Capture the cell that displays the provided text and extract its [X, Y] central coordinate. 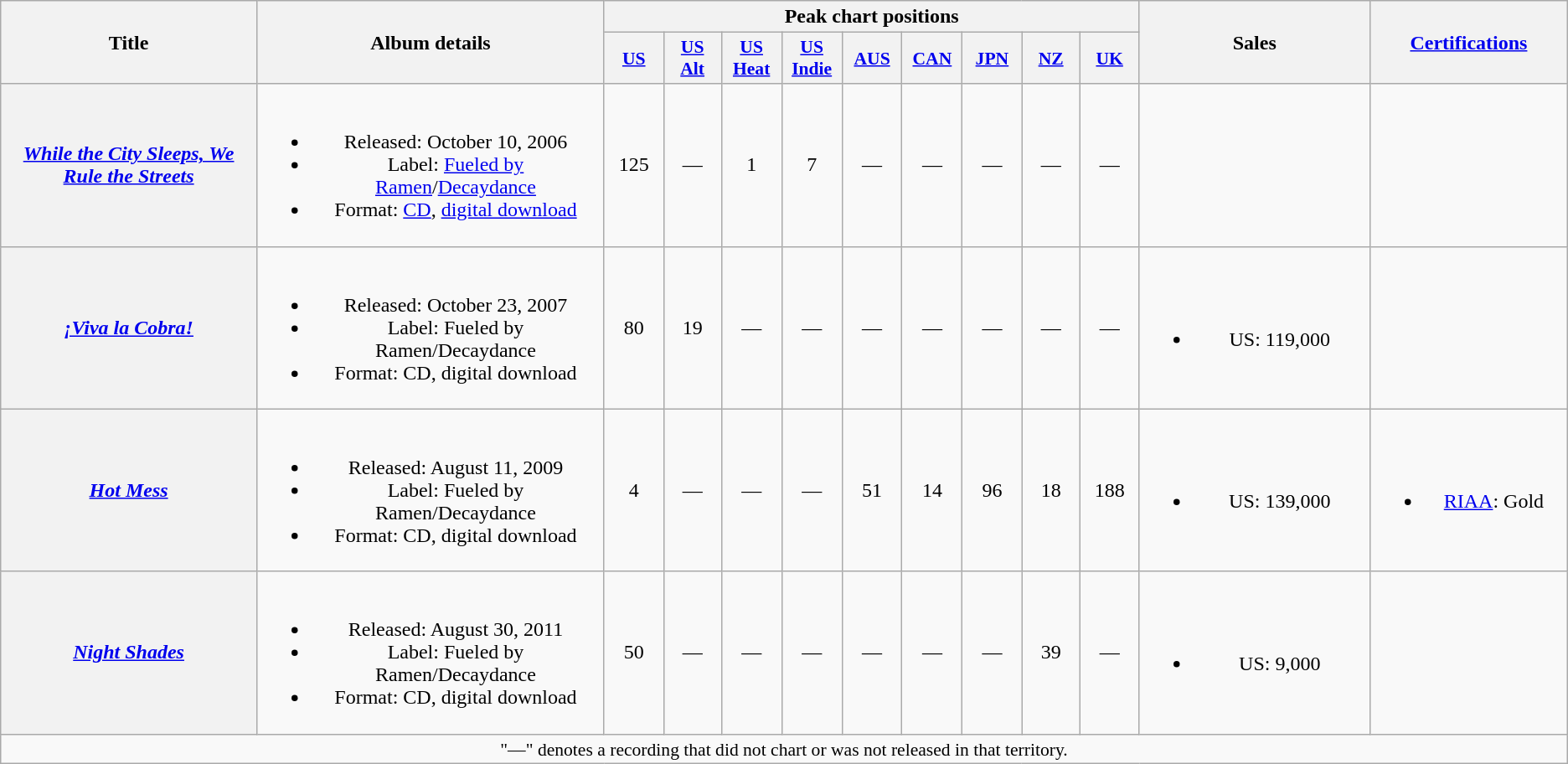
NZ [1050, 59]
Hot Mess [129, 490]
Album details [431, 42]
JPN [992, 59]
US: 139,000 [1255, 490]
96 [992, 490]
AUS [872, 59]
US: 9,000 [1255, 653]
7 [812, 165]
18 [1050, 490]
39 [1050, 653]
Peak chart positions [871, 17]
51 [872, 490]
CAN [932, 59]
Night Shades [129, 653]
Released: October 10, 2006Label: Fueled by Ramen/DecaydanceFormat: CD, digital download [431, 165]
Title [129, 42]
Certifications [1469, 42]
Released: August 30, 2011Label: Fueled by Ramen/DecaydanceFormat: CD, digital download [431, 653]
USAlt [692, 59]
UK [1109, 59]
80 [633, 328]
125 [633, 165]
"—" denotes a recording that did not chart or was not released in that territory. [784, 749]
Released: August 11, 2009Label: Fueled by Ramen/DecaydanceFormat: CD, digital download [431, 490]
Sales [1255, 42]
50 [633, 653]
Released: October 23, 2007Label: Fueled by Ramen/DecaydanceFormat: CD, digital download [431, 328]
188 [1109, 490]
¡Viva la Cobra! [129, 328]
4 [633, 490]
19 [692, 328]
USIndie [812, 59]
1 [751, 165]
US: 119,000 [1255, 328]
RIAA: Gold [1469, 490]
US [633, 59]
USHeat [751, 59]
While the City Sleeps, We Rule the Streets [129, 165]
14 [932, 490]
